Provide the [X, Y] coordinate of the cell's center where the given text is located.  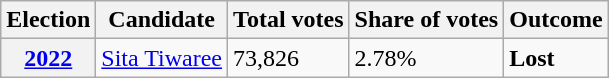
Sita Tiwaree [162, 58]
Lost [556, 58]
Outcome [556, 20]
Election [48, 20]
Candidate [162, 20]
Share of votes [426, 20]
2.78% [426, 58]
2022 [48, 58]
Total votes [289, 20]
73,826 [289, 58]
